Determine the [X, Y] coordinate at the center of the cell enclosing the given text.  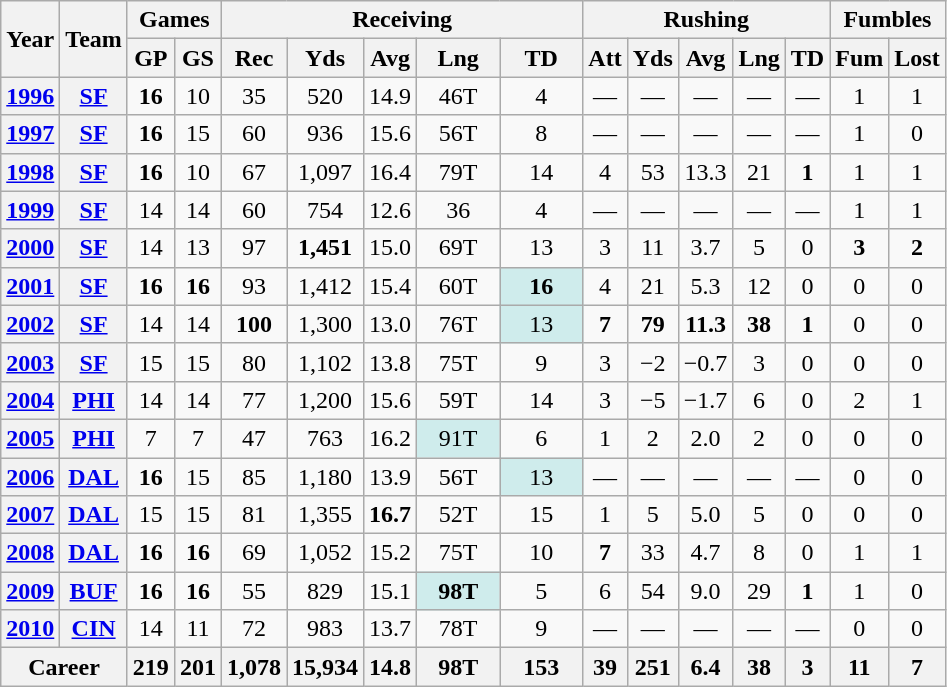
46T [458, 96]
251 [652, 667]
69 [254, 553]
2008 [30, 553]
100 [254, 324]
763 [326, 438]
77 [254, 400]
CIN [94, 629]
54 [652, 591]
16.4 [390, 172]
−5 [652, 400]
983 [326, 629]
13.9 [390, 477]
1,200 [326, 400]
5.3 [706, 286]
80 [254, 362]
829 [326, 591]
2010 [30, 629]
12.6 [390, 210]
76T [458, 324]
81 [254, 515]
Lost [917, 58]
1996 [30, 96]
2009 [30, 591]
13.8 [390, 362]
78T [458, 629]
9.0 [706, 591]
2002 [30, 324]
29 [759, 591]
14.8 [390, 667]
53 [652, 172]
936 [326, 134]
2005 [30, 438]
12 [759, 286]
1999 [30, 210]
15.0 [390, 248]
1997 [30, 134]
11.3 [706, 324]
13.3 [706, 172]
1,180 [326, 477]
3.7 [706, 248]
Fum [860, 58]
Rushing [706, 20]
Fumbles [888, 20]
1,451 [326, 248]
33 [652, 553]
91T [458, 438]
Rec [254, 58]
5.0 [706, 515]
1,078 [254, 667]
Receiving [402, 20]
BUF [94, 591]
15.4 [390, 286]
15.2 [390, 553]
16.7 [390, 515]
1,355 [326, 515]
−1.7 [706, 400]
2001 [30, 286]
15.1 [390, 591]
219 [150, 667]
13.7 [390, 629]
GP [150, 58]
6.4 [706, 667]
2000 [30, 248]
60T [458, 286]
Career [64, 667]
2003 [30, 362]
52T [458, 515]
Games [174, 20]
36 [458, 210]
2.0 [706, 438]
−2 [652, 362]
2004 [30, 400]
13.0 [390, 324]
Team [94, 39]
520 [326, 96]
72 [254, 629]
GS [198, 58]
39 [605, 667]
201 [198, 667]
93 [254, 286]
67 [254, 172]
59T [458, 400]
−0.7 [706, 362]
1,097 [326, 172]
69T [458, 248]
47 [254, 438]
754 [326, 210]
1,102 [326, 362]
1,300 [326, 324]
16.2 [390, 438]
1998 [30, 172]
4.7 [706, 553]
85 [254, 477]
Att [605, 58]
79T [458, 172]
Year [30, 39]
79 [652, 324]
15,934 [326, 667]
2007 [30, 515]
35 [254, 96]
1,052 [326, 553]
55 [254, 591]
2006 [30, 477]
1,412 [326, 286]
14.9 [390, 96]
97 [254, 248]
153 [542, 667]
